Search for the cell housing the specified text and yield its (x, y) center coordinate. 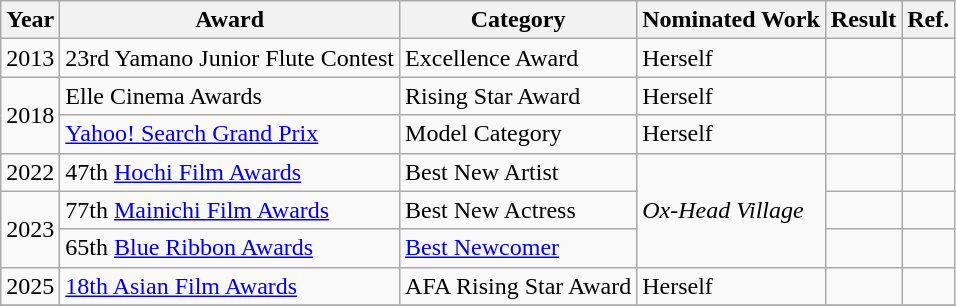
Rising Star Award (518, 96)
Best Newcomer (518, 248)
Award (230, 20)
Category (518, 20)
Year (30, 20)
18th Asian Film Awards (230, 286)
Ox-Head Village (732, 210)
Best New Actress (518, 210)
Best New Artist (518, 172)
23rd Yamano Junior Flute Contest (230, 58)
47th Hochi Film Awards (230, 172)
65th Blue Ribbon Awards (230, 248)
Elle Cinema Awards (230, 96)
2023 (30, 229)
Model Category (518, 134)
2025 (30, 286)
Ref. (928, 20)
77th Mainichi Film Awards (230, 210)
Excellence Award (518, 58)
2018 (30, 115)
Result (863, 20)
Yahoo! Search Grand Prix (230, 134)
2013 (30, 58)
2022 (30, 172)
Nominated Work (732, 20)
AFA Rising Star Award (518, 286)
